Detect which cell encompasses the target text, then output its (X, Y) center coordinate. 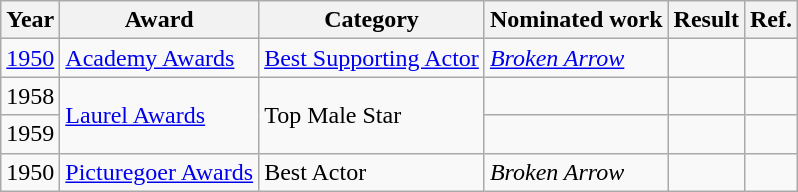
Result (706, 20)
Category (372, 20)
Academy Awards (160, 58)
Best Actor (372, 172)
Best Supporting Actor (372, 58)
Nominated work (576, 20)
Laurel Awards (160, 115)
1959 (30, 134)
Ref. (770, 20)
Year (30, 20)
Top Male Star (372, 115)
1958 (30, 96)
Award (160, 20)
Picturegoer Awards (160, 172)
